Determine the (x, y) coordinate at the center of the cell enclosing the given text.  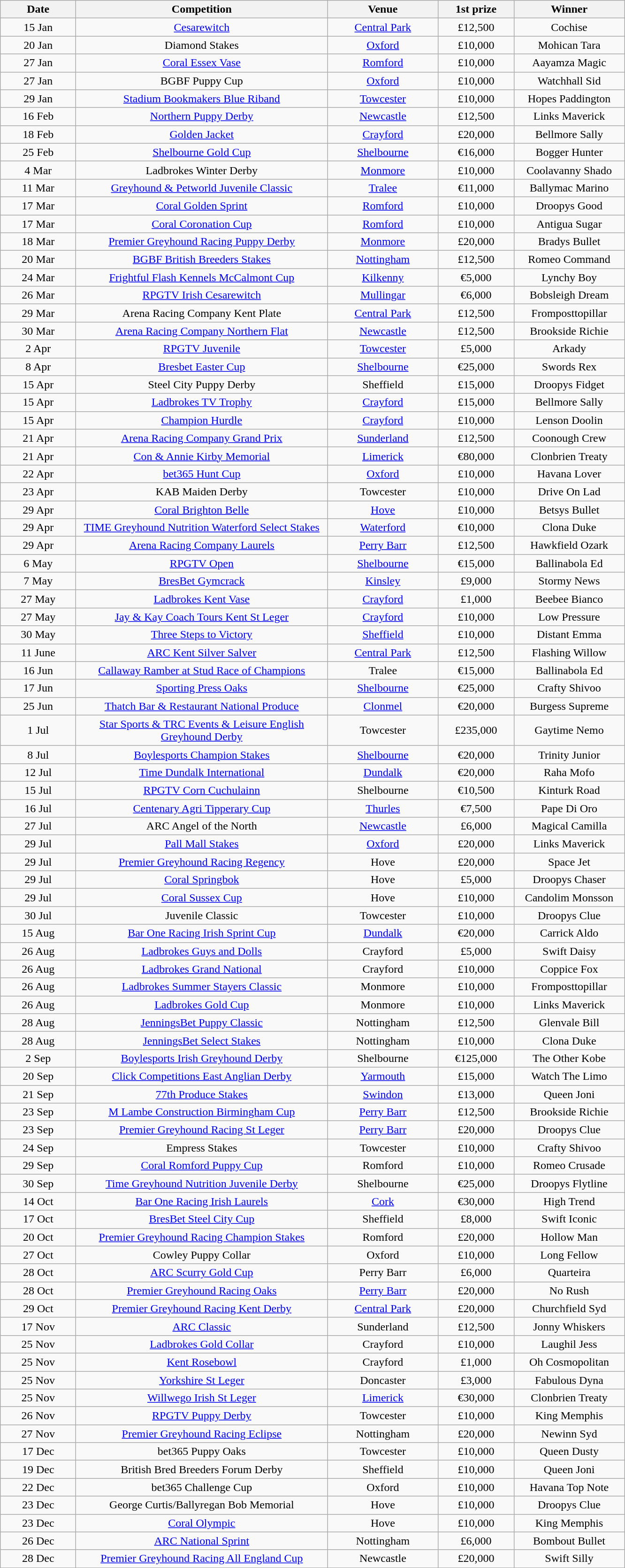
27 Nov (38, 1434)
Droopys Good (569, 206)
€5,000 (476, 277)
RPGTV Corn Cuchulainn (202, 790)
Premier Greyhound Racing Puppy Derby (202, 242)
Callaway Ramber at Stud Race of Champions (202, 670)
bet365 Hunt Cup (202, 474)
£235,000 (476, 730)
11 June (38, 653)
€10,500 (476, 790)
£13,000 (476, 1094)
Quarteira (569, 1273)
Premier Greyhound Racing Champion Stakes (202, 1237)
Click Competitions East Anglian Derby (202, 1076)
Lenson Doolin (569, 420)
Fabulous Dyna (569, 1380)
18 Feb (38, 134)
25 Feb (38, 152)
Romeo Crusade (569, 1166)
ARC Angel of the North (202, 826)
17 Jun (38, 688)
29 Mar (38, 313)
Waterford (383, 528)
Coral Coronation Cup (202, 224)
Venue (383, 9)
George Curtis/Ballyregan Bob Memorial (202, 1505)
Churchfield Syd (569, 1308)
2 Apr (38, 349)
€7,500 (476, 808)
Thatch Bar & Restaurant National Produce (202, 706)
Ladbrokes Kent Vase (202, 599)
Thurles (383, 808)
Three Steps to Victory (202, 635)
20 Sep (38, 1076)
Yarmouth (383, 1076)
The Other Kobe (569, 1058)
15 Jan (38, 27)
High Trend (569, 1201)
29 Jan (38, 99)
Coral Sussex Cup (202, 898)
Star Sports & TRC Events & Leisure English Greyhound Derby (202, 730)
JenningsBet Puppy Classic (202, 1022)
2 Sep (38, 1058)
12 Jul (38, 772)
£3,000 (476, 1380)
8 Apr (38, 367)
Kinsley (383, 581)
1st prize (476, 9)
Premier Greyhound Racing Oaks (202, 1291)
ARC Scurry Gold Cup (202, 1273)
Pall Mall Stakes (202, 844)
Swift Daisy (569, 951)
26 Nov (38, 1416)
Ladbrokes Grand National (202, 969)
Premier Greyhound Racing St Leger (202, 1130)
Clonmel (383, 706)
Time Dundalk International (202, 772)
Coral Romford Puppy Cup (202, 1166)
Ladbrokes Winter Derby (202, 170)
Cowley Puppy Collar (202, 1255)
30 May (38, 635)
Bar One Racing Irish Laurels (202, 1201)
Romeo Command (569, 260)
KAB Maiden Derby (202, 492)
17 Nov (38, 1326)
RPGTV Open (202, 563)
22 Apr (38, 474)
Date (38, 9)
€80,000 (476, 456)
Havana Lover (569, 474)
Laughil Jess (569, 1344)
Shelbourne Gold Cup (202, 152)
Competition (202, 9)
BGBF British Breeders Stakes (202, 260)
Newinn Syd (569, 1434)
Droopys Chaser (569, 880)
29 Sep (38, 1166)
Premier Greyhound Racing Eclipse (202, 1434)
Queen Dusty (569, 1452)
Swift Silly (569, 1559)
17 Dec (38, 1452)
11 Mar (38, 188)
29 Oct (38, 1308)
Ladbrokes Summer Stayers Classic (202, 987)
Carrick Aldo (569, 933)
Boylesports Champion Stakes (202, 754)
Ladbrokes Guys and Dolls (202, 951)
Drive On Lad (569, 492)
30 Mar (38, 331)
28 Dec (38, 1559)
Droopys Fidget (569, 384)
1 Jul (38, 730)
Arena Racing Company Laurels (202, 546)
Coral Essex Vase (202, 63)
Kinturk Road (569, 790)
Low Pressure (569, 617)
ARC National Sprint (202, 1541)
Antigua Sugar (569, 224)
Coonough Crew (569, 438)
14 Oct (38, 1201)
19 Dec (38, 1469)
Swindon (383, 1094)
77th Produce Stakes (202, 1094)
20 Oct (38, 1237)
16 Feb (38, 116)
bet365 Challenge Cup (202, 1487)
Premier Greyhound Racing All England Cup (202, 1559)
17 Oct (38, 1219)
Steel City Puppy Derby (202, 384)
Jay & Kay Coach Tours Kent St Leger (202, 617)
Bobsleigh Dream (569, 295)
Time Greyhound Nutrition Juvenile Derby (202, 1184)
Bogger Hunter (569, 152)
Watch The Limo (569, 1076)
JenningsBet Select Stakes (202, 1040)
Winner (569, 9)
27 Jul (38, 826)
Raha Mofo (569, 772)
Gaytime Nemo (569, 730)
4 Mar (38, 170)
Diamond Stakes (202, 45)
BGBF Puppy Cup (202, 81)
Glenvale Bill (569, 1022)
Willwego Irish St Leger (202, 1398)
7 May (38, 581)
15 Aug (38, 933)
Coral Golden Sprint (202, 206)
Yorkshire St Leger (202, 1380)
Bresbet Easter Cup (202, 367)
Bar One Racing Irish Sprint Cup (202, 933)
Coral Olympic (202, 1523)
€11,000 (476, 188)
30 Jul (38, 915)
Empress Stakes (202, 1148)
Cochise (569, 27)
Aayamza Magic (569, 63)
Frightful Flash Kennels McCalmont Cup (202, 277)
Coppice Fox (569, 969)
BresBet Steel City Cup (202, 1219)
Northern Puppy Derby (202, 116)
Centenary Agri Tipperary Cup (202, 808)
Premier Greyhound Racing Regency (202, 862)
Boylesports Irish Greyhound Derby (202, 1058)
22 Dec (38, 1487)
16 Jun (38, 670)
Arkady (569, 349)
Bombout Bullet (569, 1541)
Juvenile Classic (202, 915)
20 Mar (38, 260)
Pape Di Oro (569, 808)
Kent Rosebowl (202, 1362)
Ladbrokes TV Trophy (202, 402)
Greyhound & Petworld Juvenile Classic (202, 188)
ARC Classic (202, 1326)
20 Jan (38, 45)
Stormy News (569, 581)
€16,000 (476, 152)
Bradys Bullet (569, 242)
Coral Brighton Belle (202, 509)
Mullingar (383, 295)
27 Oct (38, 1255)
Champion Hurdle (202, 420)
RPGTV Puppy Derby (202, 1416)
Lynchy Boy (569, 277)
Droopys Flytline (569, 1184)
Havana Top Note (569, 1487)
Hopes Paddington (569, 99)
23 Apr (38, 492)
24 Mar (38, 277)
25 Jun (38, 706)
18 Mar (38, 242)
Oh Cosmopolitan (569, 1362)
Space Jet (569, 862)
Golden Jacket (202, 134)
Cork (383, 1201)
Con & Annie Kirby Memorial (202, 456)
Coral Springbok (202, 880)
21 Sep (38, 1094)
Coolavanny Shado (569, 170)
Hawkfield Ozark (569, 546)
No Rush (569, 1291)
Betsys Bullet (569, 509)
RPGTV Juvenile (202, 349)
£8,000 (476, 1219)
£9,000 (476, 581)
British Bred Breeders Forum Derby (202, 1469)
Cesarewitch (202, 27)
€6,000 (476, 295)
€10,000 (476, 528)
Flashing Willow (569, 653)
RPGTV Irish Cesarewitch (202, 295)
Ladbrokes Gold Collar (202, 1344)
€125,000 (476, 1058)
Ballymac Marino (569, 188)
Arena Racing Company Northern Flat (202, 331)
BresBet Gymcrack (202, 581)
Magical Camilla (569, 826)
ARC Kent Silver Salver (202, 653)
16 Jul (38, 808)
Ladbrokes Gold Cup (202, 1005)
Swords Rex (569, 367)
Arena Racing Company Grand Prix (202, 438)
Premier Greyhound Racing Kent Derby (202, 1308)
Arena Racing Company Kent Plate (202, 313)
15 Jul (38, 790)
Sporting Press Oaks (202, 688)
Hollow Man (569, 1237)
Mohican Tara (569, 45)
Distant Emma (569, 635)
Trinity Junior (569, 754)
TIME Greyhound Nutrition Waterford Select Stakes (202, 528)
M Lambe Construction Birmingham Cup (202, 1112)
Candolim Monsson (569, 898)
26 Mar (38, 295)
Jonny Whiskers (569, 1326)
26 Dec (38, 1541)
30 Sep (38, 1184)
Beebee Bianco (569, 599)
6 May (38, 563)
Watchhall Sid (569, 81)
8 Jul (38, 754)
Long Fellow (569, 1255)
Swift Iconic (569, 1219)
Burgess Supreme (569, 706)
Kilkenny (383, 277)
bet365 Puppy Oaks (202, 1452)
Stadium Bookmakers Blue Riband (202, 99)
Doncaster (383, 1380)
24 Sep (38, 1148)
